Pinpoint the cell where the given text exists, returning its (x, y) midpoint coordinate. 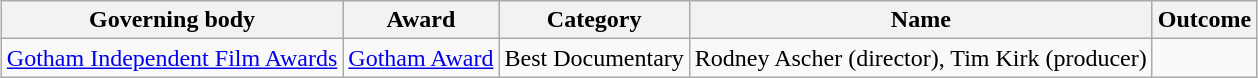
Name (920, 20)
Gotham Independent Film Awards (172, 58)
Award (421, 20)
Outcome (1204, 20)
Rodney Ascher (director), Tim Kirk (producer) (920, 58)
Governing body (172, 20)
Category (594, 20)
Gotham Award (421, 58)
Best Documentary (594, 58)
